Output the (x, y) coordinate of the center of the cell containing the given text.  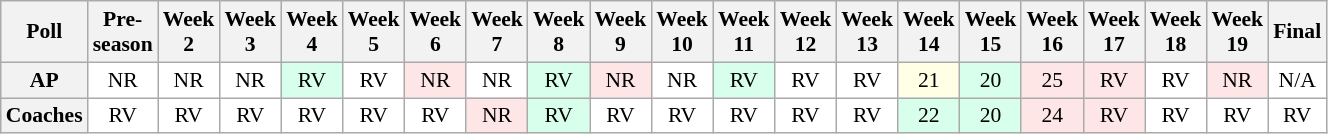
Week18 (1176, 32)
Week3 (250, 32)
Final (1297, 32)
Week17 (1114, 32)
Week15 (991, 32)
Week11 (744, 32)
Poll (44, 32)
Week16 (1052, 32)
25 (1052, 80)
22 (929, 116)
Week7 (497, 32)
Week10 (682, 32)
Week8 (559, 32)
N/A (1297, 80)
Week4 (312, 32)
Week14 (929, 32)
Week13 (867, 32)
Week19 (1237, 32)
21 (929, 80)
24 (1052, 116)
Coaches (44, 116)
Week12 (806, 32)
Week6 (435, 32)
AP (44, 80)
Pre-season (123, 32)
Week5 (374, 32)
Week9 (621, 32)
Week2 (189, 32)
